From the cell containing the given text, extract its center point as [x, y] coordinate. 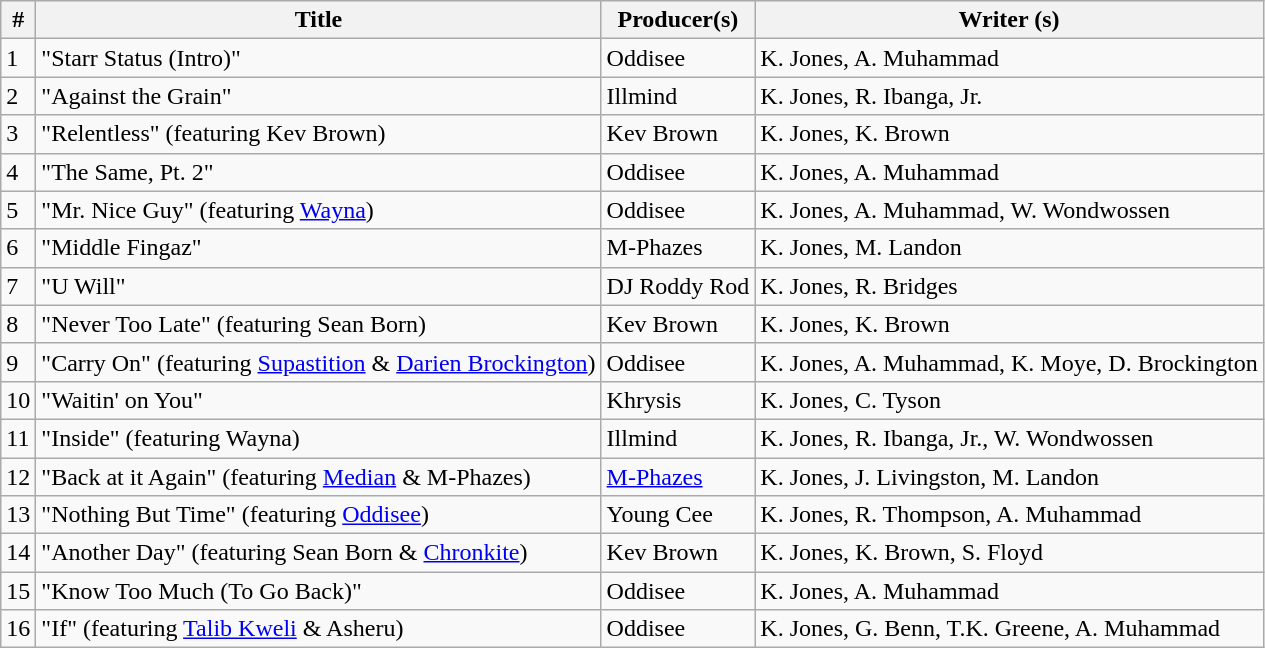
15 [18, 591]
K. Jones, J. Livingston, M. Landon [1009, 477]
K. Jones, K. Brown, S. Floyd [1009, 553]
K. Jones, C. Tyson [1009, 400]
K. Jones, M. Landon [1009, 248]
9 [18, 362]
"If" (featuring Talib Kweli & Asheru) [318, 629]
Khrysis [678, 400]
"U Will" [318, 286]
Producer(s) [678, 20]
"Never Too Late" (featuring Sean Born) [318, 324]
DJ Roddy Rod [678, 286]
4 [18, 172]
Writer (s) [1009, 20]
2 [18, 96]
"Inside" (featuring Wayna) [318, 438]
"Middle Fingaz" [318, 248]
12 [18, 477]
"Against the Grain" [318, 96]
"Mr. Nice Guy" (featuring Wayna) [318, 210]
K. Jones, R. Thompson, A. Muhammad [1009, 515]
1 [18, 58]
7 [18, 286]
5 [18, 210]
# [18, 20]
3 [18, 134]
"Relentless" (featuring Kev Brown) [318, 134]
"Another Day" (featuring Sean Born & Chronkite) [318, 553]
11 [18, 438]
"Back at it Again" (featuring Median & M-Phazes) [318, 477]
"Nothing But Time" (featuring Oddisee) [318, 515]
8 [18, 324]
13 [18, 515]
Young Cee [678, 515]
K. Jones, R. Bridges [1009, 286]
16 [18, 629]
"Starr Status (Intro)" [318, 58]
6 [18, 248]
"Carry On" (featuring Supastition & Darien Brockington) [318, 362]
K. Jones, A. Muhammad, W. Wondwossen [1009, 210]
K. Jones, R. Ibanga, Jr., W. Wondwossen [1009, 438]
Title [318, 20]
K. Jones, G. Benn, T.K. Greene, A. Muhammad [1009, 629]
"Waitin' on You" [318, 400]
K. Jones, A. Muhammad, K. Moye, D. Brockington [1009, 362]
K. Jones, R. Ibanga, Jr. [1009, 96]
"Know Too Much (To Go Back)" [318, 591]
10 [18, 400]
14 [18, 553]
"The Same, Pt. 2" [318, 172]
